Detect which cell encompasses the target text, then output its (X, Y) center coordinate. 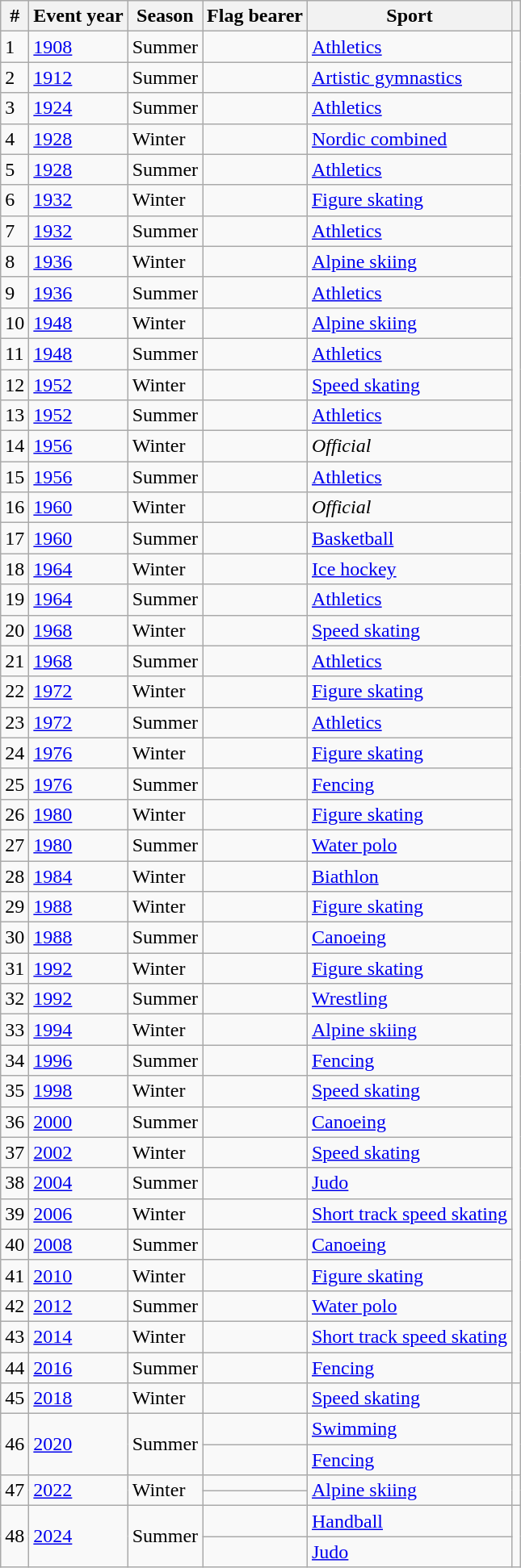
37 (15, 1152)
33 (15, 1030)
Biathlon (409, 876)
41 (15, 1275)
Event year (78, 16)
1924 (78, 108)
15 (15, 477)
Wrestling (409, 999)
9 (15, 292)
4 (15, 139)
# (15, 16)
22 (15, 692)
Ice hockey (409, 569)
7 (15, 231)
2012 (78, 1306)
2002 (78, 1152)
36 (15, 1122)
18 (15, 569)
34 (15, 1060)
31 (15, 968)
1996 (78, 1060)
2016 (78, 1368)
2014 (78, 1336)
24 (15, 753)
2004 (78, 1183)
11 (15, 353)
10 (15, 323)
Flag bearer (255, 16)
12 (15, 385)
Basketball (409, 538)
26 (15, 814)
30 (15, 938)
1912 (78, 77)
14 (15, 446)
42 (15, 1306)
29 (15, 907)
1908 (78, 47)
28 (15, 876)
47 (15, 1491)
2008 (78, 1244)
3 (15, 108)
2024 (78, 1537)
19 (15, 600)
46 (15, 1445)
45 (15, 1399)
Artistic gymnastics (409, 77)
Swimming (409, 1429)
20 (15, 630)
2006 (78, 1214)
27 (15, 845)
32 (15, 999)
2000 (78, 1122)
Handball (409, 1521)
40 (15, 1244)
2010 (78, 1275)
39 (15, 1214)
2 (15, 77)
2022 (78, 1491)
5 (15, 169)
1984 (78, 876)
38 (15, 1183)
43 (15, 1336)
16 (15, 508)
Nordic combined (409, 139)
8 (15, 261)
Season (165, 16)
35 (15, 1091)
25 (15, 784)
2018 (78, 1399)
21 (15, 661)
Sport (409, 16)
1 (15, 47)
17 (15, 538)
23 (15, 722)
6 (15, 200)
44 (15, 1368)
48 (15, 1537)
2020 (78, 1445)
1998 (78, 1091)
1994 (78, 1030)
13 (15, 416)
